Detect which cell encompasses the target text, then output its [X, Y] center coordinate. 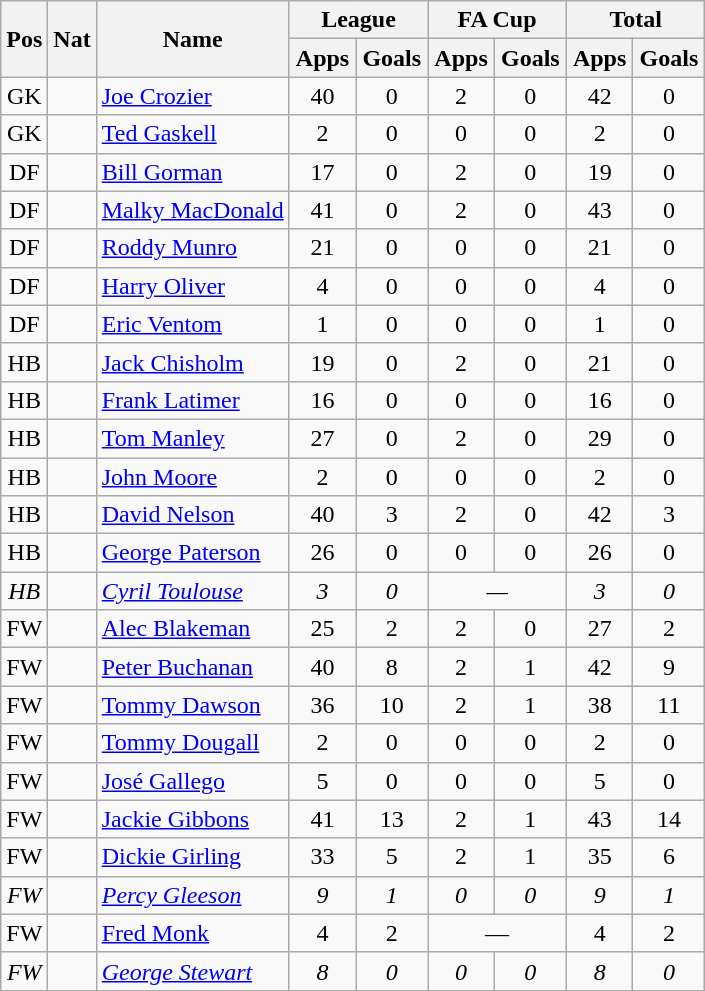
Peter Buchanan [192, 667]
Bill Gorman [192, 172]
Joe Crozier [192, 96]
David Nelson [192, 515]
George Stewart [192, 971]
Roddy Munro [192, 248]
Malky MacDonald [192, 210]
League [358, 20]
Harry Oliver [192, 286]
Fred Monk [192, 933]
Frank Latimer [192, 400]
13 [392, 819]
John Moore [192, 477]
35 [600, 857]
Tommy Dawson [192, 705]
Jack Chisholm [192, 362]
33 [322, 857]
Ted Gaskell [192, 134]
Name [192, 39]
25 [322, 629]
José Gallego [192, 781]
14 [669, 819]
38 [600, 705]
Total [636, 20]
11 [669, 705]
Nat [72, 39]
Dickie Girling [192, 857]
George Paterson [192, 553]
Pos [24, 39]
Cyril Toulouse [192, 591]
Eric Ventom [192, 324]
29 [600, 438]
Tommy Dougall [192, 743]
Alec Blakeman [192, 629]
10 [392, 705]
Percy Gleeson [192, 895]
36 [322, 705]
17 [322, 172]
Tom Manley [192, 438]
Jackie Gibbons [192, 819]
FA Cup [498, 20]
6 [669, 857]
